Output the (x, y) coordinate of the center of the cell containing the given text.  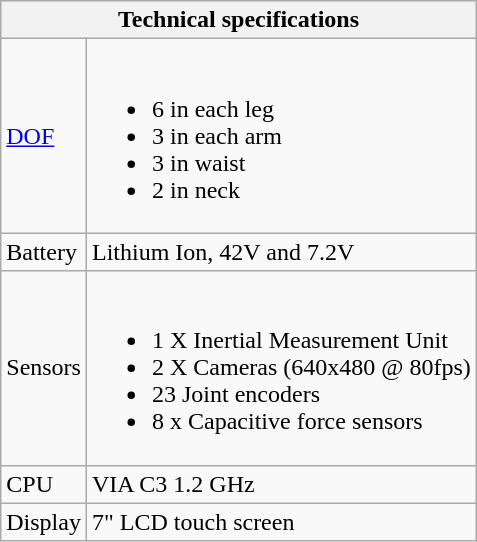
VIA C3 1.2 GHz (281, 484)
CPU (44, 484)
Display (44, 522)
Technical specifications (239, 20)
Battery (44, 252)
Sensors (44, 368)
1 X Inertial Measurement Unit2 X Cameras (640x480 @ 80fps)23 Joint encoders8 x Capacitive force sensors (281, 368)
DOF (44, 136)
7" LCD touch screen (281, 522)
Lithium Ion, 42V and 7.2V (281, 252)
6 in each leg3 in each arm3 in waist2 in neck (281, 136)
